For the text-containing cell, return its midpoint in [X, Y] coordinate format. 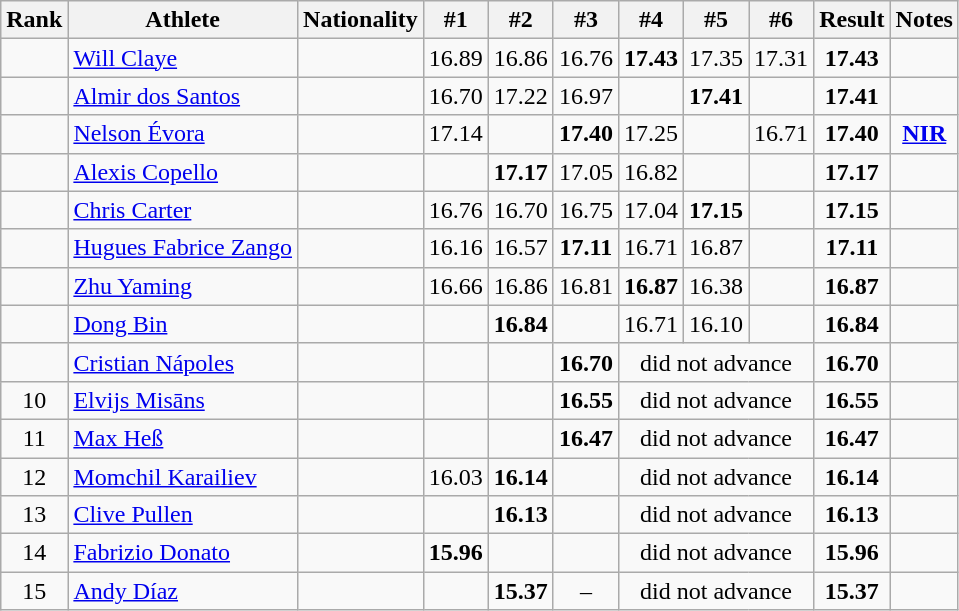
Clive Pullen [183, 515]
Will Claye [183, 58]
17.04 [650, 210]
16.97 [586, 96]
Athlete [183, 20]
Andy Díaz [183, 591]
Momchil Karailiev [183, 477]
17.31 [782, 58]
Dong Bin [183, 324]
16.10 [716, 324]
16.16 [456, 248]
12 [34, 477]
17.22 [520, 96]
16.66 [456, 286]
Result [852, 20]
Elvijs Misāns [183, 400]
Max Heß [183, 438]
#5 [716, 20]
16.38 [716, 286]
17.05 [586, 172]
11 [34, 438]
17.35 [716, 58]
17.25 [650, 134]
Cristian Nápoles [183, 362]
Zhu Yaming [183, 286]
– [586, 591]
Hugues Fabrice Zango [183, 248]
Nationality [361, 20]
13 [34, 515]
16.89 [456, 58]
17.14 [456, 134]
#2 [520, 20]
Rank [34, 20]
14 [34, 553]
15 [34, 591]
Chris Carter [183, 210]
16.57 [520, 248]
#4 [650, 20]
Nelson Évora [183, 134]
Notes [924, 20]
#6 [782, 20]
#1 [456, 20]
Almir dos Santos [183, 96]
16.82 [650, 172]
16.03 [456, 477]
10 [34, 400]
Alexis Copello [183, 172]
16.75 [586, 210]
NIR [924, 134]
#3 [586, 20]
Fabrizio Donato [183, 553]
16.81 [586, 286]
